Return [X, Y] of the center of cell containing provided text 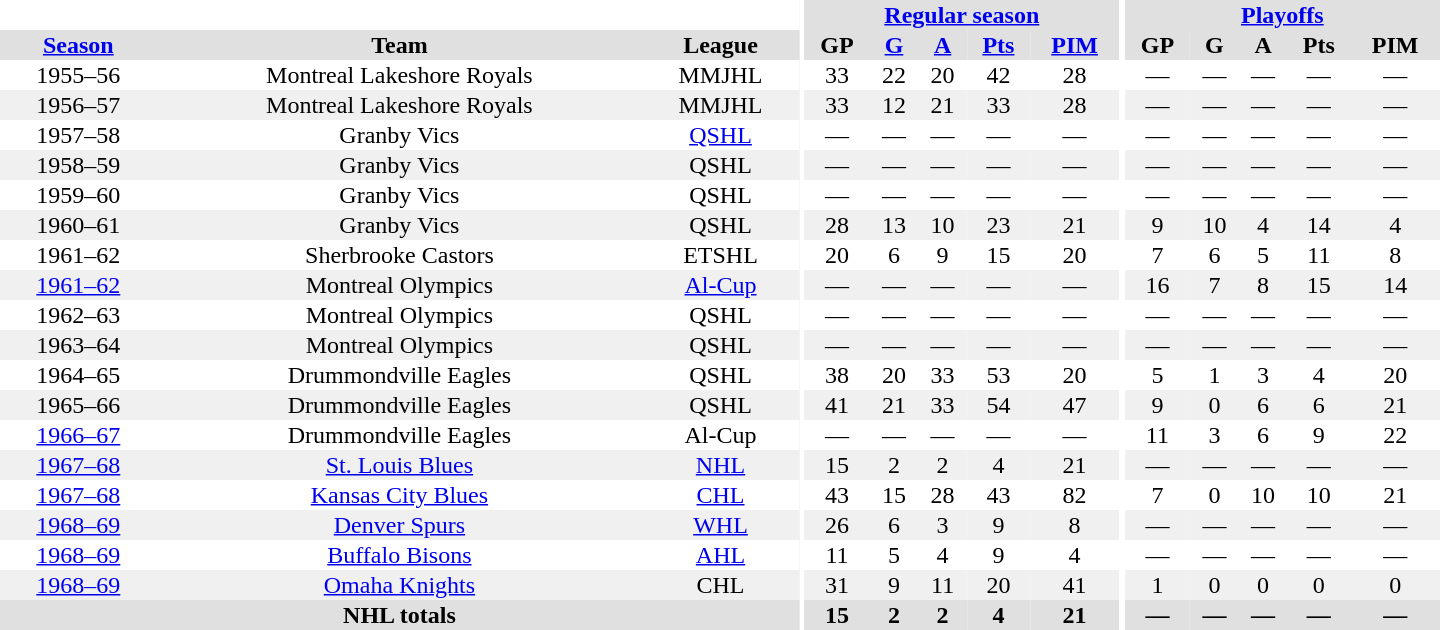
1960–61 [78, 225]
47 [1074, 405]
26 [836, 525]
Omaha Knights [400, 585]
42 [998, 75]
38 [836, 375]
1956–57 [78, 105]
Playoffs [1282, 15]
1963–64 [78, 345]
31 [836, 585]
NHL totals [400, 615]
1964–65 [78, 375]
1959–60 [78, 195]
Kansas City Blues [400, 495]
Team [400, 45]
Season [78, 45]
23 [998, 225]
1965–66 [78, 405]
1962–63 [78, 315]
League [720, 45]
16 [1158, 285]
1955–56 [78, 75]
1958–59 [78, 165]
ETSHL [720, 255]
Buffalo Bisons [400, 555]
12 [894, 105]
Sherbrooke Castors [400, 255]
1966–67 [78, 435]
13 [894, 225]
AHL [720, 555]
Denver Spurs [400, 525]
82 [1074, 495]
Regular season [962, 15]
53 [998, 375]
54 [998, 405]
1957–58 [78, 135]
NHL [720, 465]
WHL [720, 525]
St. Louis Blues [400, 465]
